Provide the [X, Y] coordinate of the cell's center where the given text is located.  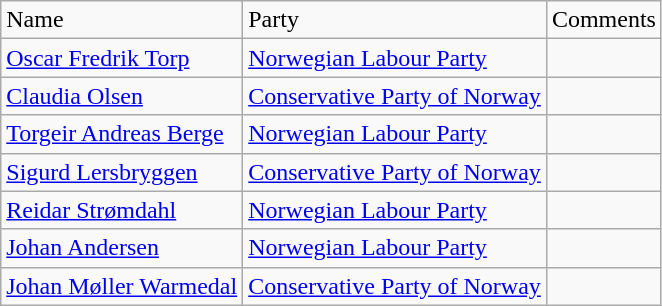
Claudia Olsen [122, 96]
Johan Møller Warmedal [122, 286]
Torgeir Andreas Berge [122, 134]
Comments [604, 20]
Party [395, 20]
Name [122, 20]
Johan Andersen [122, 248]
Sigurd Lersbryggen [122, 172]
Reidar Strømdahl [122, 210]
Oscar Fredrik Torp [122, 58]
